Find where the given text appears and provide that cell's center as [x, y] coordinate. 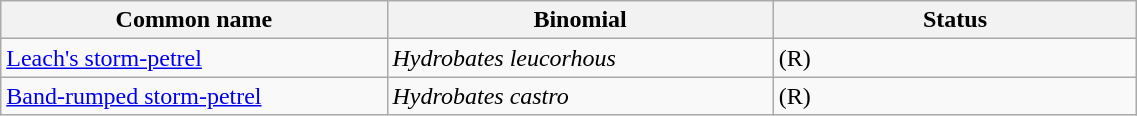
Common name [194, 20]
Status [955, 20]
Hydrobates leucorhous [580, 58]
Binomial [580, 20]
Hydrobates castro [580, 96]
Band-rumped storm-petrel [194, 96]
Leach's storm-petrel [194, 58]
